Search for the cell housing the specified text and yield its [x, y] center coordinate. 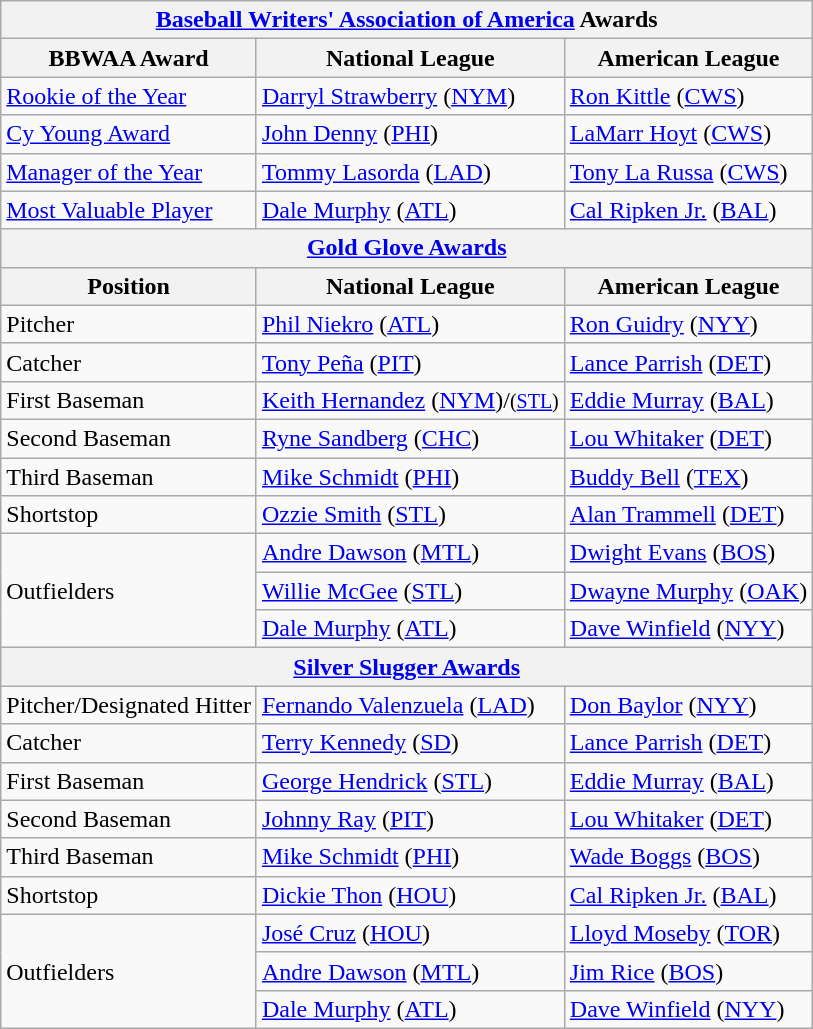
Alan Trammell (DET) [688, 515]
Tony La Russa (CWS) [688, 172]
Willie McGee (STL) [410, 591]
George Hendrick (STL) [410, 781]
Silver Slugger Awards [407, 667]
Lloyd Moseby (TOR) [688, 933]
Gold Glove Awards [407, 248]
John Denny (PHI) [410, 134]
Ron Guidry (NYY) [688, 324]
Most Valuable Player [129, 210]
Ron Kittle (CWS) [688, 96]
Pitcher [129, 324]
Wade Boggs (BOS) [688, 857]
Tommy Lasorda (LAD) [410, 172]
Dwight Evans (BOS) [688, 553]
Manager of the Year [129, 172]
José Cruz (HOU) [410, 933]
Ryne Sandberg (CHC) [410, 438]
BBWAA Award [129, 58]
Dickie Thon (HOU) [410, 895]
Ozzie Smith (STL) [410, 515]
Position [129, 286]
Don Baylor (NYY) [688, 705]
Cy Young Award [129, 134]
Baseball Writers' Association of America Awards [407, 20]
LaMarr Hoyt (CWS) [688, 134]
Keith Hernandez (NYM)/(STL) [410, 400]
Buddy Bell (TEX) [688, 477]
Phil Niekro (ATL) [410, 324]
Darryl Strawberry (NYM) [410, 96]
Tony Peña (PIT) [410, 362]
Dwayne Murphy (OAK) [688, 591]
Jim Rice (BOS) [688, 971]
Fernando Valenzuela (LAD) [410, 705]
Terry Kennedy (SD) [410, 743]
Rookie of the Year [129, 96]
Pitcher/Designated Hitter [129, 705]
Johnny Ray (PIT) [410, 819]
